Find where the given text appears and provide that cell's center as [X, Y] coordinate. 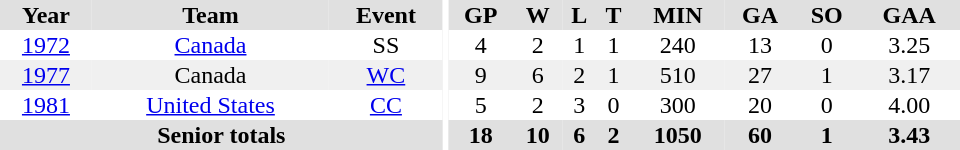
Senior totals [222, 135]
27 [760, 75]
1981 [46, 105]
1050 [678, 135]
3 [579, 105]
4.00 [909, 105]
3.17 [909, 75]
510 [678, 75]
GA [760, 15]
MIN [678, 15]
SS [386, 45]
L [579, 15]
Team [210, 15]
18 [480, 135]
T [613, 15]
United States [210, 105]
GAA [909, 15]
GP [480, 15]
240 [678, 45]
300 [678, 105]
5 [480, 105]
3.43 [909, 135]
WC [386, 75]
1972 [46, 45]
Event [386, 15]
SO [826, 15]
CC [386, 105]
4 [480, 45]
1977 [46, 75]
3.25 [909, 45]
10 [538, 135]
9 [480, 75]
60 [760, 135]
W [538, 15]
13 [760, 45]
Year [46, 15]
20 [760, 105]
